Pinpoint the cell where the given text exists, returning its (X, Y) midpoint coordinate. 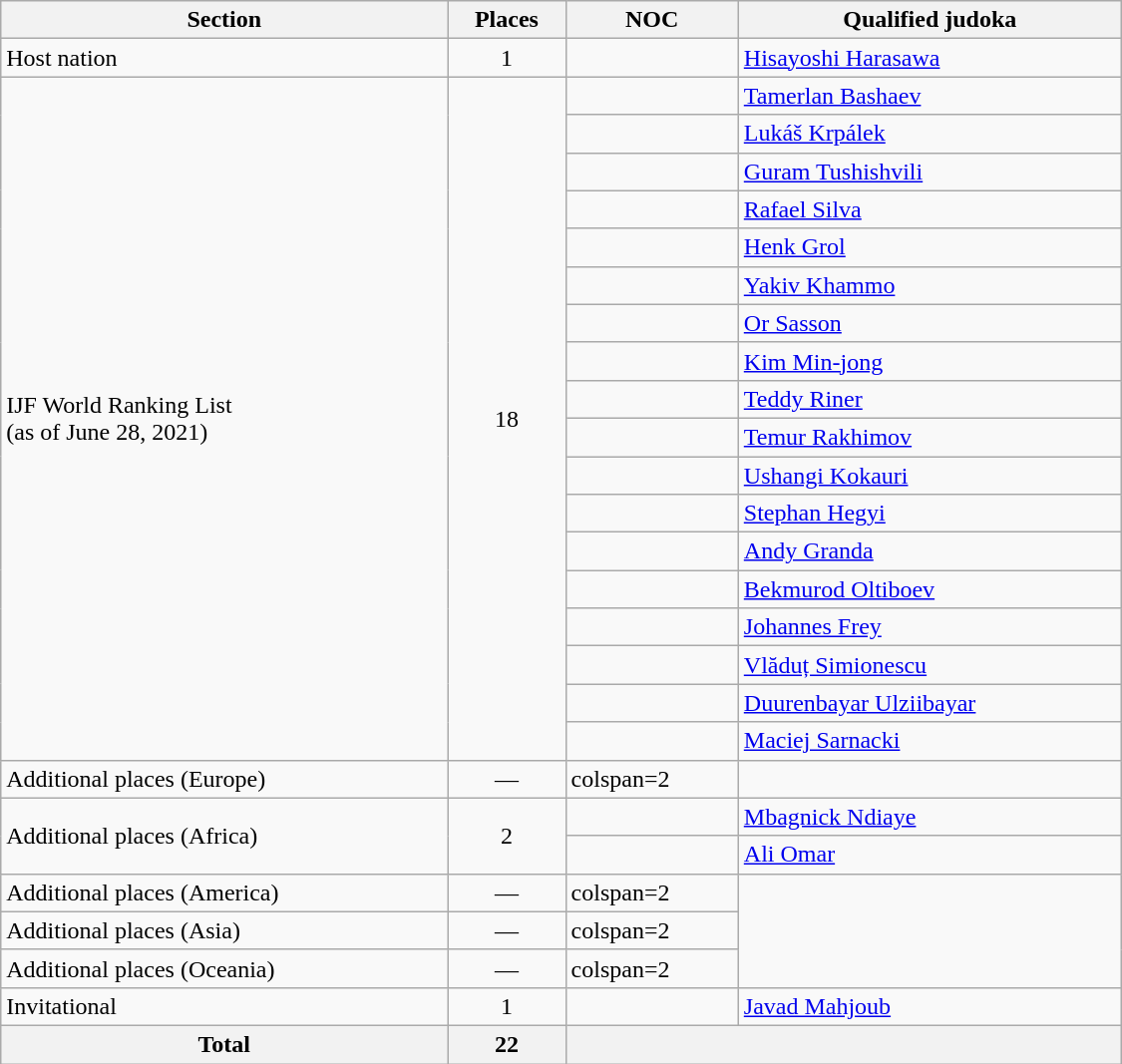
2 (507, 836)
Ali Omar (930, 855)
Maciej Sarnacki (930, 741)
Ushangi Kokauri (930, 476)
Additional places (Oceania) (224, 968)
Or Sasson (930, 323)
Yakiv Khammo (930, 285)
18 (507, 419)
NOC (652, 20)
Additional places (Africa) (224, 836)
Qualified judoka (930, 20)
Additional places (Europe) (224, 779)
Rafael Silva (930, 209)
Places (507, 20)
Javad Mahjoub (930, 1006)
Hisayoshi Harasawa (930, 58)
Duurenbayar Ulziibayar (930, 703)
Guram Tushishvili (930, 172)
Total (224, 1044)
Bekmurod Oltiboev (930, 589)
Teddy Riner (930, 399)
Section (224, 20)
22 (507, 1044)
Invitational (224, 1006)
Lukáš Krpálek (930, 134)
Johannes Frey (930, 627)
Stephan Hegyi (930, 514)
Host nation (224, 58)
Henk Grol (930, 247)
Andy Granda (930, 551)
IJF World Ranking List(as of June 28, 2021) (224, 419)
Tamerlan Bashaev (930, 96)
Kim Min-jong (930, 361)
Additional places (Asia) (224, 930)
Mbagnick Ndiaye (930, 817)
Vlăduț Simionescu (930, 665)
Additional places (America) (224, 892)
Temur Rakhimov (930, 437)
